Search for the cell housing the specified text and yield its (X, Y) center coordinate. 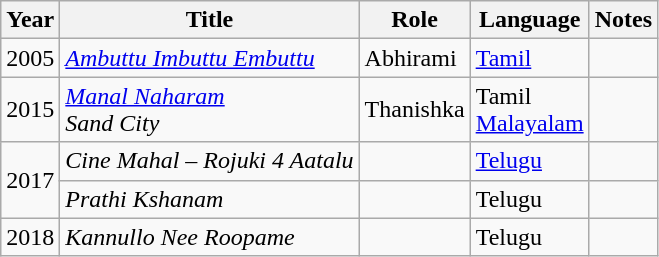
Cine Mahal – Rojuki 4 Aatalu (210, 161)
Prathi Kshanam (210, 199)
Abhirami (414, 58)
Notes (623, 20)
Title (210, 20)
Role (414, 20)
Ambuttu Imbuttu Embuttu (210, 58)
2017 (30, 180)
Kannullo Nee Roopame (210, 237)
Tamil (530, 58)
2018 (30, 237)
TamilMalayalam (530, 110)
2015 (30, 110)
Thanishka (414, 110)
Manal NaharamSand City (210, 110)
Language (530, 20)
2005 (30, 58)
Year (30, 20)
